Pinpoint the cell where the given text exists, returning its [x, y] midpoint coordinate. 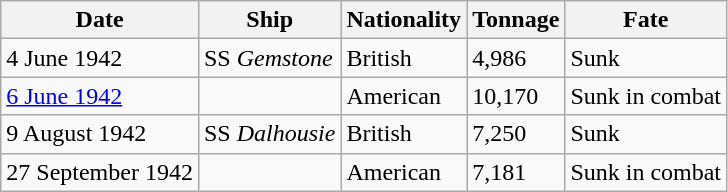
4 June 1942 [100, 58]
4,986 [516, 58]
7,250 [516, 134]
Ship [269, 20]
Tonnage [516, 20]
7,181 [516, 172]
6 June 1942 [100, 96]
SS Gemstone [269, 58]
Fate [646, 20]
10,170 [516, 96]
Date [100, 20]
9 August 1942 [100, 134]
Nationality [404, 20]
27 September 1942 [100, 172]
SS Dalhousie [269, 134]
